Return the [x, y] coordinate for the center point of the cell that contains the specified text.  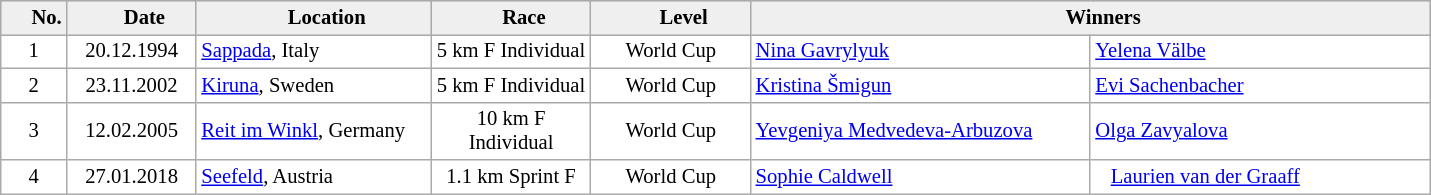
23.11.2002 [132, 85]
Date [132, 17]
2 [34, 85]
3 [34, 131]
Sappada, Italy [314, 51]
Nina Gavrylyuk [921, 51]
27.01.2018 [132, 177]
20.12.1994 [132, 51]
Seefeld, Austria [314, 177]
Location [314, 17]
Olga Zavyalova [1260, 131]
Laurien van der Graaff [1260, 177]
No. [34, 17]
Sophie Caldwell [921, 177]
1.1 km Sprint F [511, 177]
Kristina Šmigun [921, 85]
12.02.2005 [132, 131]
Race [511, 17]
Yelena Välbe [1260, 51]
Level [671, 17]
Yevgeniya Medvedeva-Arbuzova [921, 131]
4 [34, 177]
10 km F Individual [511, 131]
Kiruna, Sweden [314, 85]
Winners [1091, 17]
Reit im Winkl, Germany [314, 131]
1 [34, 51]
Evi Sachenbacher [1260, 85]
